Identify which cell holds the provided text, then report its [X, Y] central coordinate. 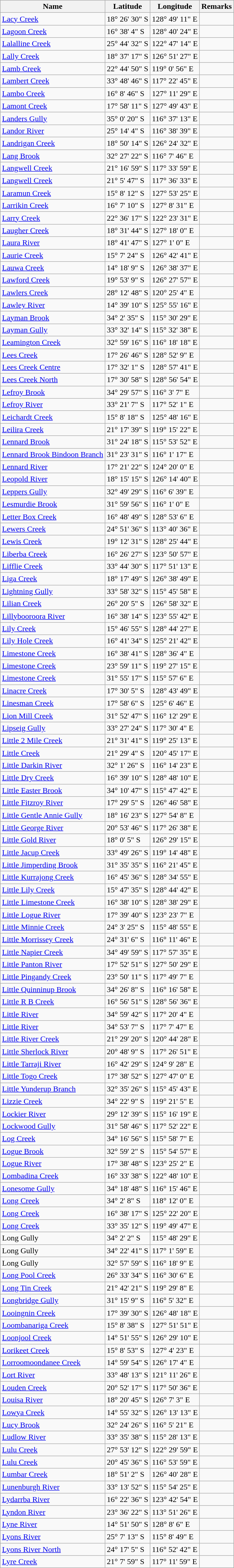
31° 15' 9" S [128, 1300]
Little Limestone Creek [53, 902]
117° 52' 1" E [175, 405]
125° 21' 42" E [175, 641]
Logue Brook [53, 1151]
125° 55' 16" E [175, 305]
21° 16' 59" S [128, 168]
Lombadina Creek [53, 1176]
Little Togo Creek [53, 1076]
115° 32' 38" E [175, 330]
Lennard River [53, 467]
Lowya Creek [53, 1412]
127° 49' 43" E [175, 106]
32° 59' 16" S [128, 342]
Little 2 Mile Creek [53, 740]
33° 44' 30" S [128, 566]
26° 20' 5" S [128, 604]
117° 7' 47" E [175, 1027]
Lacy Creek [53, 19]
Little Sherlock River [53, 1052]
34° 16' 56" S [128, 1138]
15° 46' 55" S [128, 629]
Lorroomoondanee Creek [53, 1363]
14° 18' 9" S [128, 268]
18° 26' 30" S [128, 19]
19° 12' 31" S [128, 541]
128° 36' 4" E [175, 653]
Lennard Brook Bindoon Branch [53, 454]
120° 44' 28" E [175, 1039]
126° 24' 32" E [175, 143]
117° 52' 22" E [175, 1126]
Liberba Creek [53, 554]
Remarks [216, 7]
26° 33' 34" S [128, 1275]
Leichardt Creek [53, 417]
28° 12' 48" S [128, 293]
14° 51' 55" S [128, 1338]
117° 57' 35" E [175, 952]
Leamington Creek [53, 342]
14° 55' 32" S [128, 1412]
Lily Hole Creek [53, 641]
Laurie Creek [53, 255]
Little Dry Creek [53, 778]
Lauwa Creek [53, 268]
34° 53' 7" S [128, 1027]
Lydarrba River [53, 1499]
Little Gold River [53, 840]
117° 26' 38" E [175, 828]
Landrigan Creek [53, 143]
128° 38' 29" E [175, 902]
121° 11' 26" E [175, 1375]
16° 38' 4" S [128, 31]
115° 53' 52" E [175, 442]
Little Napier Creek [53, 952]
Lightning Gully [53, 591]
126° 17' 4" E [175, 1363]
113° 51' 26" E [175, 1512]
16° 56' 51" S [128, 1002]
Lalalline Creek [53, 44]
34° 22' 9" S [128, 1101]
126° 38' 49" E [175, 579]
21° 7' 59" S [128, 1562]
119° 27' 15" E [175, 666]
Laugher Creek [53, 230]
Lyre Creek [53, 1562]
116° 6' 39" E [175, 492]
21° 29' 4" S [128, 753]
Layman Gully [53, 330]
20° 52' 17" S [128, 1388]
115° 45' 43" E [175, 1089]
Little Easter Brook [53, 790]
Little Jimperding Brook [53, 865]
25° 44' 32" S [128, 44]
Little Logue River [53, 915]
Little Tarraji River [53, 1064]
15° 47' 35" S [128, 890]
Little Pingandy Creek [53, 977]
21° 17' 39" S [128, 430]
117° 51' 13" E [175, 566]
Lamont Creek [53, 106]
Long Pool Creek [53, 1275]
25° 14' 4" S [128, 131]
24° 31' 6" S [128, 939]
Lyndon River [53, 1512]
32° 49' 29" S [128, 492]
16° 33' 38" S [128, 1176]
127° 18' 0" E [175, 230]
18° 37' 17" S [128, 56]
16° 38' 17" S [128, 1213]
18° 41' 47" S [128, 243]
17° 39' 40" S [128, 915]
Lifflie Creek [53, 566]
Lambo Creek [53, 93]
126° 7' 3" E [175, 1400]
35° 0' 20" S [128, 118]
Lawley River [53, 305]
Lonesome Gully [53, 1189]
34° 26' 8" S [128, 989]
116° 52' 42" E [175, 1549]
14° 51' 50" S [128, 1524]
115° 16' 19" E [175, 1114]
31° 23' 31" S [128, 454]
119° 25' 13" E [175, 740]
115° 8' 49" E [175, 1537]
115° 45' 58" E [175, 591]
125° 22' 20" E [175, 1213]
Lockwood Gully [53, 1126]
18° 16' 23" S [128, 815]
16° 8' 46" S [128, 93]
25° 7' 13" S [128, 1537]
Lumbar Creek [53, 1475]
14° 59' 54" S [128, 1363]
Little Lily Creek [53, 890]
24° 17' 5" S [128, 1549]
127° 11' 29" E [175, 93]
117° 26' 51" E [175, 1052]
Lang Brook [53, 156]
123° 25' 2" E [175, 1164]
32° 27' 22" S [128, 156]
17° 26' 46" S [128, 355]
117° 49' 7" E [175, 977]
Long Tin Creek [53, 1288]
Lort River [53, 1375]
Logue River [53, 1164]
116° 12' 29" E [175, 716]
Lennard Brook [53, 442]
23° 50' 11" S [128, 977]
115° 54' 25" E [175, 1487]
34° 2' 8" S [128, 1201]
115° 48' 55" E [175, 927]
33° 49' 26" S [128, 852]
20° 45' 36" S [128, 1462]
18° 17' 49" S [128, 579]
126° 29' 15" E [175, 840]
Lawlers Creek [53, 293]
Little Jacup Creek [53, 852]
23° 59' 11" S [128, 666]
16° 26' 27" S [128, 554]
117° 11' 59" E [175, 1562]
Lally Creek [53, 56]
128° 53' 6" E [175, 516]
34° 29' 57" S [128, 392]
17° 29' 5" S [128, 803]
119° 21' 5" E [175, 1101]
124° 9' 28" E [175, 1064]
18° 20' 45" S [128, 1400]
115° 48' 29" E [175, 1238]
34° 10' 47" S [128, 790]
Lambert Creek [53, 81]
16° 48' 49" S [128, 516]
Leilira Creek [53, 430]
126° 48' 18" E [175, 1313]
23° 36' 22" S [128, 1512]
Leopold River [53, 479]
Layman Brook [53, 317]
Lamb Creek [53, 69]
34° 2' 2" S [128, 1238]
Leppers Gully [53, 492]
Lizzie Creek [53, 1101]
31° 55' 17" S [128, 678]
32° 1' 26" S [128, 766]
34° 59' 42" S [128, 1014]
115° 28' 13" E [175, 1437]
128° 40' 24" E [175, 31]
119° 49' 47" E [175, 1226]
Linesman Creek [53, 703]
18° 15' 15" S [128, 479]
17° 58' 11" S [128, 106]
Lefroy Brook [53, 392]
Liga Creek [53, 579]
127° 8' 31" E [175, 206]
127° 4' 23" E [175, 1350]
126° 51' 27" E [175, 56]
16° 38' 14" S [128, 616]
126° 13' 13" E [175, 1412]
Lipseig Gully [53, 728]
Little Darkin River [53, 766]
116° 18' 9" E [175, 1263]
16° 38' 41" S [128, 653]
18° 51' 2" S [128, 1475]
Ludlow River [53, 1437]
Landor River [53, 131]
21° 42' 21" S [128, 1288]
15° 8' 38" S [128, 1325]
128° 43' 49" E [175, 691]
128° 48' 10" E [175, 778]
33° 48' 46" S [128, 81]
122° 29' 59" E [175, 1450]
17° 32' 1" S [128, 367]
117° 22' 45" E [175, 81]
128° 34' 55" E [175, 877]
119° 0' 56" E [175, 69]
128° 44' 42" E [175, 890]
124° 20' 0" E [175, 467]
16° 39' 10" S [128, 778]
Lilian Creek [53, 604]
15° 7' 24" S [128, 255]
119° 15' 22" E [175, 430]
Louden Creek [53, 1388]
22° 36' 17" S [128, 218]
21° 29' 20" S [128, 1039]
Little Creek [53, 753]
17° 38' 48" S [128, 1164]
Lyons River [53, 1537]
27° 53' 12" S [128, 1450]
20° 48' 9" S [128, 1052]
127° 54' 8" E [175, 815]
126° 58' 32" E [175, 604]
117° 50' 36" E [175, 1388]
Log Creek [53, 1138]
Longbridge Gully [53, 1300]
Lees Creek North [53, 380]
Lily Creek [53, 629]
116° 5' 21" E [175, 1425]
123° 23' 7" E [175, 915]
Little George River [53, 828]
29° 12' 39" S [128, 1114]
15° 8' 53" S [128, 1350]
116° 1' 17" E [175, 454]
Little Gentle Annie Gully [53, 815]
Little River Creek [53, 1039]
116° 21' 45" E [175, 865]
17° 58' 6" S [128, 703]
Little Morrissey Creek [53, 939]
32° 57' 59" S [128, 1263]
21° 31' 41" S [128, 740]
31° 58' 46" S [128, 1126]
117° 20' 4" E [175, 1014]
Lesmurdie Brook [53, 504]
Linacre Creek [53, 691]
118° 12' 0" E [175, 1201]
32° 24' 26" S [128, 1425]
Little R B Creek [53, 1002]
116° 30' 6" E [175, 1275]
120° 45' 17" E [175, 753]
18° 31' 44" S [128, 230]
Lyons River North [53, 1549]
122° 47' 14" E [175, 44]
128° 52' 9" E [175, 355]
34° 18' 48" S [128, 1189]
120° 25' 4" E [175, 293]
17° 21' 22" S [128, 467]
Little Quinninup Brook [53, 989]
Lockier River [53, 1114]
33° 21' 7" S [128, 405]
31° 59' 56" S [128, 504]
126° 42' 41" E [175, 255]
19° 53' 9" S [128, 280]
33° 48' 13" S [128, 1375]
Lawford Creek [53, 280]
123° 50' 57" E [175, 554]
17° 39' 30" S [128, 1313]
32° 35' 26" S [128, 1089]
123° 55' 42" E [175, 616]
Laramun Creek [53, 193]
127° 47' 0" E [175, 1076]
Lewis Creek [53, 541]
Lorikeet Creek [53, 1350]
34° 49' 59" S [128, 952]
127° 1' 0" E [175, 243]
Lees Creek [53, 355]
34° 22' 41" S [128, 1251]
116° 3' 7" E [175, 392]
14° 39' 10" S [128, 305]
115° 58' 7" E [175, 1138]
Lion Mill Creek [53, 716]
17° 38' 52" S [128, 1076]
Larrikin Creek [53, 206]
116° 53' 59" E [175, 1462]
18° 50' 14" S [128, 143]
Lees Creek Centre [53, 367]
16° 38' 10" S [128, 902]
Looingnin Creek [53, 1313]
16° 42' 29" S [128, 1064]
126° 14' 40" E [175, 479]
117° 1' 59" E [175, 1251]
116° 16' 58" E [175, 989]
33° 35' 38" S [128, 1437]
Lucy Brook [53, 1425]
128° 57' 41" E [175, 367]
116° 7' 46" E [175, 156]
113° 40' 36" E [175, 529]
33° 35' 12" S [128, 1226]
126° 27' 57" E [175, 280]
125° 48' 16" E [175, 417]
Little Minnie Creek [53, 927]
128° 56' 54" E [175, 380]
Lunenburgh River [53, 1487]
116° 37' 13" E [175, 118]
31° 24' 18" S [128, 442]
33° 32' 14" S [128, 330]
15° 8' 12" S [128, 193]
24° 3' 25" S [128, 927]
117° 30' 4" E [175, 728]
Lefroy River [53, 405]
16° 45' 36" S [128, 877]
122° 48' 10" E [175, 1176]
Longitude [175, 7]
Laura River [53, 243]
116° 1' 0" E [175, 504]
123° 42' 54" E [175, 1499]
31° 52' 47" S [128, 716]
116° 15' 46" E [175, 1189]
Little Panton River [53, 965]
18° 0' 5" S [128, 840]
Little Fitzroy River [53, 803]
126° 38' 37" E [175, 268]
17° 30' 5" S [128, 691]
Letter Box Creek [53, 516]
116° 11' 46" E [175, 939]
117° 33' 59" E [175, 168]
17° 30' 58" S [128, 380]
33° 58' 32" S [128, 591]
32° 59' 2" S [128, 1151]
128° 49' 11" E [175, 19]
Louisa River [53, 1400]
119° 29' 8" E [175, 1288]
126° 29' 10" E [175, 1338]
15° 8' 18" S [128, 417]
16° 7' 10" S [128, 206]
115° 47' 42" E [175, 790]
116° 5' 32" E [175, 1300]
116° 38' 39" E [175, 131]
127° 51' 51" E [175, 1325]
Larry Creek [53, 218]
122° 23' 31" E [175, 218]
21° 5' 47" S [128, 181]
24° 51' 36" S [128, 529]
116° 14' 23" E [175, 766]
Lyne River [53, 1524]
Loonjool Creek [53, 1338]
115° 30' 29" E [175, 317]
22° 44' 50" S [128, 69]
16° 41' 34" S [128, 641]
125° 6' 46" E [175, 703]
116° 18' 18" E [175, 342]
33° 13' 52" S [128, 1487]
Lagoon Creek [53, 31]
Loombanariga Creek [53, 1325]
126° 46' 58" E [175, 803]
34° 2' 35" S [128, 317]
128° 25' 44" E [175, 541]
Little Kurrajong Creek [53, 877]
126° 40' 28" E [175, 1475]
Latitude [128, 7]
115° 57' 6" E [175, 678]
115° 54' 57" E [175, 1151]
31° 35' 35" S [128, 865]
Name [53, 7]
33° 27' 24" S [128, 728]
127° 50' 29" E [175, 965]
Landers Gully [53, 118]
117° 36' 33" E [175, 181]
17° 52' 51" S [128, 965]
Lewers Creek [53, 529]
Little Yunderup Branch [53, 1089]
128° 44' 27" E [175, 629]
Lillybooroora River [53, 616]
16° 22' 36" S [128, 1499]
20° 53' 46" S [128, 828]
128° 8' 6" E [175, 1524]
128° 56' 36" E [175, 1002]
127° 53' 25" E [175, 193]
119° 14' 48" E [175, 852]
